Return the [x, y] coordinate for the center point of the cell that contains the specified text.  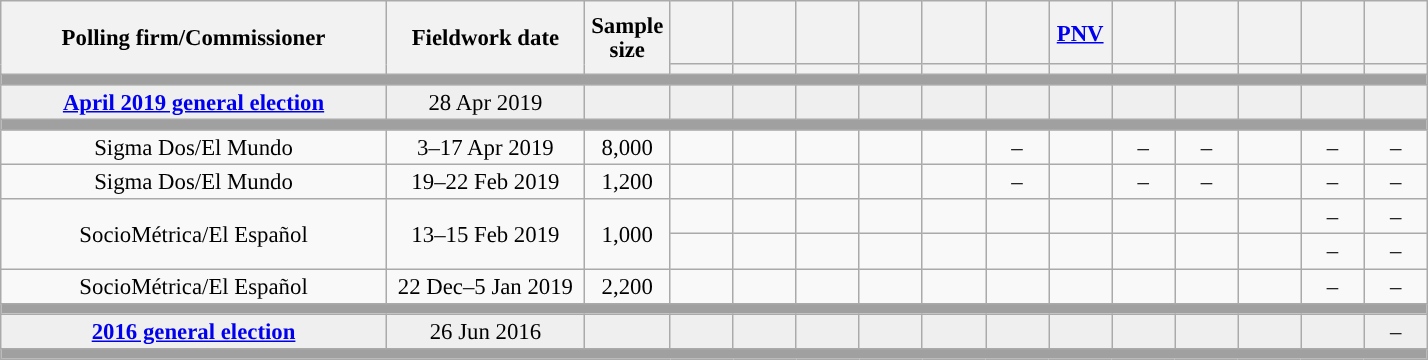
April 2019 general election [194, 102]
22 Dec–5 Jan 2019 [485, 286]
8,000 [627, 148]
2016 general election [194, 332]
Fieldwork date [485, 38]
26 Jun 2016 [485, 332]
2,200 [627, 286]
19–22 Feb 2019 [485, 182]
1,000 [627, 234]
Polling firm/Commissioner [194, 38]
Sample size [627, 38]
28 Apr 2019 [485, 102]
3–17 Apr 2019 [485, 148]
PNV [1080, 32]
1,200 [627, 182]
13–15 Feb 2019 [485, 234]
